Capture the cell that displays the provided text and extract its [x, y] central coordinate. 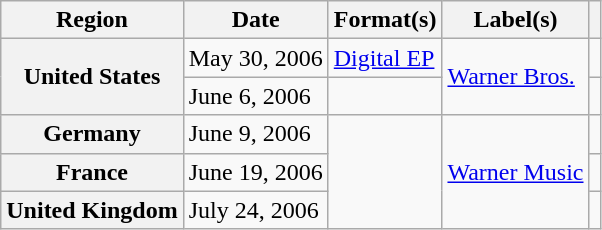
Label(s) [516, 20]
June 19, 2006 [256, 172]
Region [92, 20]
United Kingdom [92, 210]
May 30, 2006 [256, 58]
Date [256, 20]
June 9, 2006 [256, 134]
Digital EP [385, 58]
June 6, 2006 [256, 96]
Warner Music [516, 172]
Format(s) [385, 20]
United States [92, 77]
France [92, 172]
Warner Bros. [516, 77]
Germany [92, 134]
July 24, 2006 [256, 210]
